Determine the [x, y] coordinate at the center of the cell enclosing the given text.  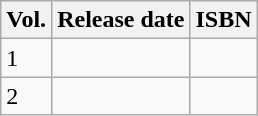
1 [26, 58]
ISBN [224, 20]
Release date [121, 20]
Vol. [26, 20]
2 [26, 96]
